For the text-containing cell, return its midpoint in (X, Y) coordinate format. 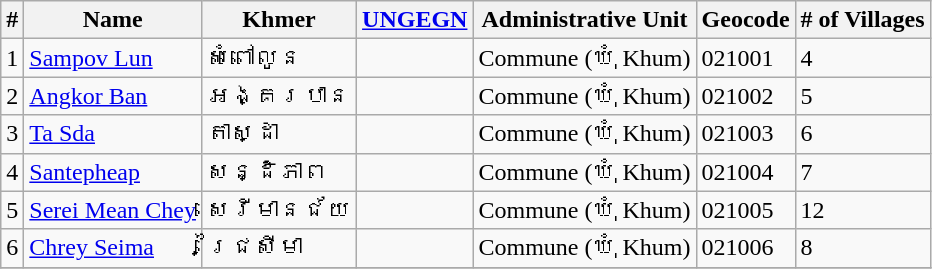
021005 (746, 210)
UNGEGN (415, 20)
Santepheap (113, 172)
3 (12, 134)
8 (862, 248)
សន្ដិភាព (278, 172)
Sampov Lun (113, 58)
តាស្ដា (278, 134)
1 (12, 58)
ជ្រៃសីមា (278, 248)
Ta Sda (113, 134)
021004 (746, 172)
សំពៅលូន (278, 58)
អង្គរបាន (278, 96)
# (12, 20)
Angkor Ban (113, 96)
# of Villages (862, 20)
021002 (746, 96)
Name (113, 20)
Serei Mean Chey (113, 210)
សេរីមានជ័យ (278, 210)
Administrative Unit (584, 20)
Chrey Seima (113, 248)
7 (862, 172)
Geocode (746, 20)
021001 (746, 58)
Khmer (278, 20)
021003 (746, 134)
2 (12, 96)
12 (862, 210)
021006 (746, 248)
